Find where the given text appears and provide that cell's center as (X, Y) coordinate. 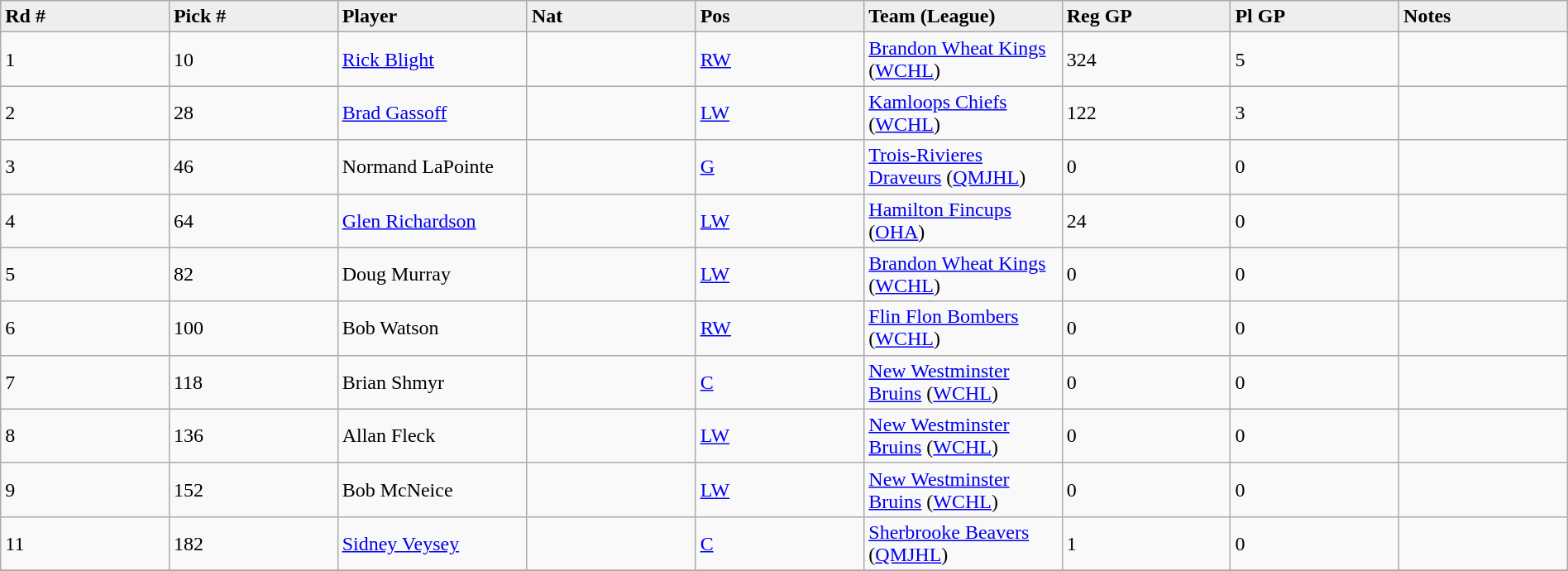
100 (253, 328)
Rd # (85, 17)
Doug Murray (432, 275)
Rick Blight (432, 60)
Flin Flon Bombers (WCHL) (963, 328)
8 (85, 435)
Team (League) (963, 17)
Player (432, 17)
6 (85, 328)
Reg GP (1146, 17)
118 (253, 382)
Pl GP (1315, 17)
7 (85, 382)
9 (85, 490)
Normand LaPointe (432, 167)
Pos (780, 17)
136 (253, 435)
82 (253, 275)
Kamloops Chiefs (WCHL) (963, 113)
4 (85, 220)
10 (253, 60)
Pick # (253, 17)
64 (253, 220)
324 (1146, 60)
Glen Richardson (432, 220)
Sidney Veysey (432, 543)
28 (253, 113)
122 (1146, 113)
Notes (1484, 17)
182 (253, 543)
11 (85, 543)
Sherbrooke Beavers (QMJHL) (963, 543)
Nat (611, 17)
Brian Shmyr (432, 382)
46 (253, 167)
Hamilton Fincups (OHA) (963, 220)
152 (253, 490)
Allan Fleck (432, 435)
Bob McNeice (432, 490)
Bob Watson (432, 328)
G (780, 167)
2 (85, 113)
Trois-Rivieres Draveurs (QMJHL) (963, 167)
Brad Gassoff (432, 113)
24 (1146, 220)
